Return the (X, Y) coordinate for the center point of the cell that contains the specified text.  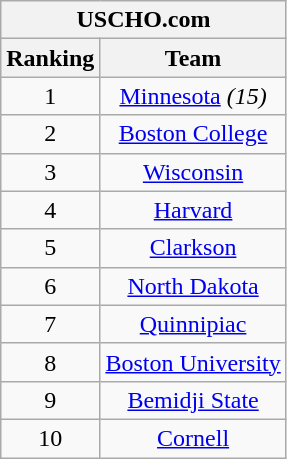
Boston College (193, 134)
Bemidji State (193, 400)
Clarkson (193, 248)
Harvard (193, 210)
Ranking (50, 58)
4 (50, 210)
8 (50, 362)
Team (193, 58)
3 (50, 172)
USCHO.com (144, 20)
Cornell (193, 438)
9 (50, 400)
2 (50, 134)
Minnesota (15) (193, 96)
6 (50, 286)
North Dakota (193, 286)
Quinnipiac (193, 324)
7 (50, 324)
5 (50, 248)
Boston University (193, 362)
10 (50, 438)
1 (50, 96)
Wisconsin (193, 172)
